Locate the cell with the specified text and output its [x, y] center coordinate. 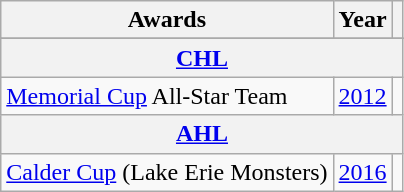
Calder Cup (Lake Erie Monsters) [167, 172]
2016 [362, 172]
Memorial Cup All-Star Team [167, 96]
2012 [362, 96]
CHL [202, 58]
Awards [167, 20]
AHL [202, 134]
Year [362, 20]
